Detect which cell encompasses the target text, then output its [x, y] center coordinate. 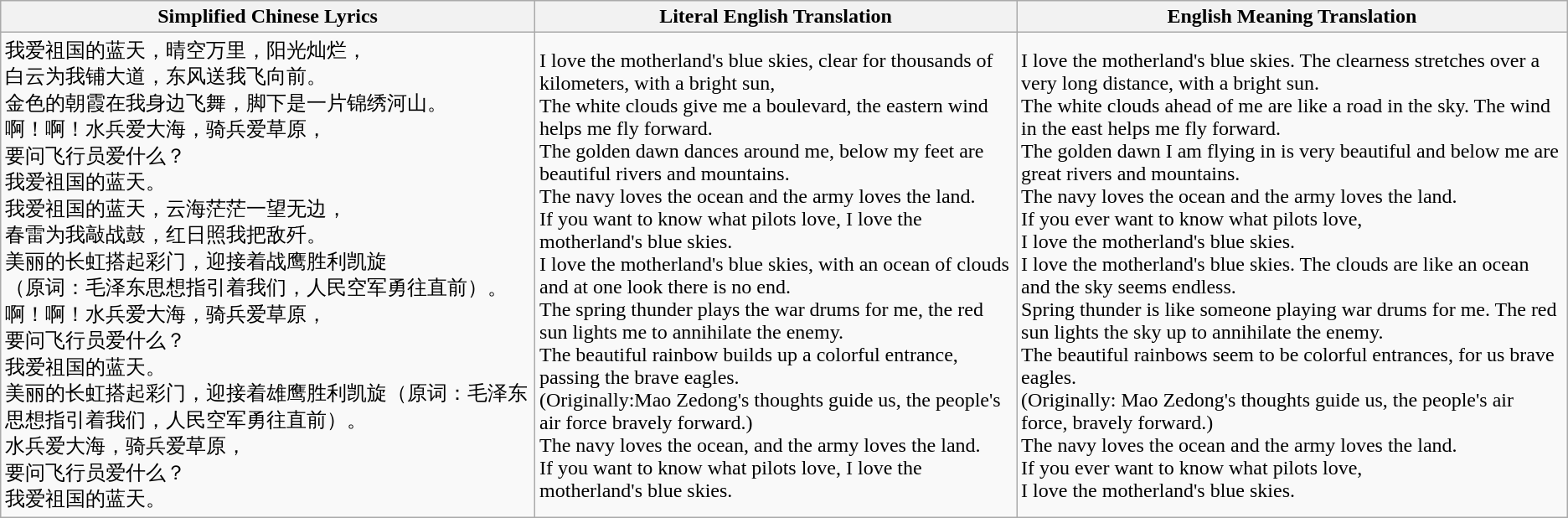
Literal English Translation [776, 17]
English Meaning Translation [1292, 17]
Simplified Chinese Lyrics [268, 17]
